Scan for the cell matching the given text and deliver its [x, y] coordinate at center. 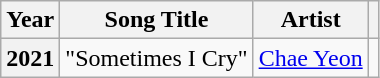
Chae Yeon [310, 58]
Artist [310, 20]
"Sometimes I Cry" [156, 58]
Year [30, 20]
Song Title [156, 20]
2021 [30, 58]
